Return the (x, y) coordinate for the center point of the cell that contains the specified text.  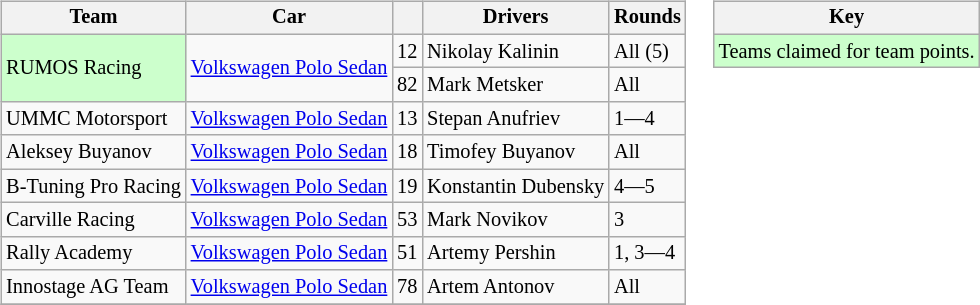
Artem Antonov (516, 287)
19 (407, 186)
3 (648, 220)
Stepan Anufriev (516, 119)
18 (407, 152)
Car (289, 18)
Rally Academy (94, 253)
Drivers (516, 18)
B-Tuning Pro Racing (94, 186)
1, 3—4 (648, 253)
Aleksey Buyanov (94, 152)
1—4 (648, 119)
53 (407, 220)
12 (407, 51)
Rounds (648, 18)
82 (407, 85)
13 (407, 119)
Carville Racing (94, 220)
51 (407, 253)
Artemy Pershin (516, 253)
Key (847, 18)
RUMOS Racing (94, 68)
4—5 (648, 186)
Nikolay Kalinin (516, 51)
UMMC Motorsport (94, 119)
Konstantin Dubensky (516, 186)
Teams claimed for team points. (847, 51)
All (5) (648, 51)
Mark Metsker (516, 85)
78 (407, 287)
Innostage AG Team (94, 287)
Timofey Buyanov (516, 152)
Team (94, 18)
Mark Novikov (516, 220)
